Extract the [X, Y] coordinate from the center of the cell holding the provided text.  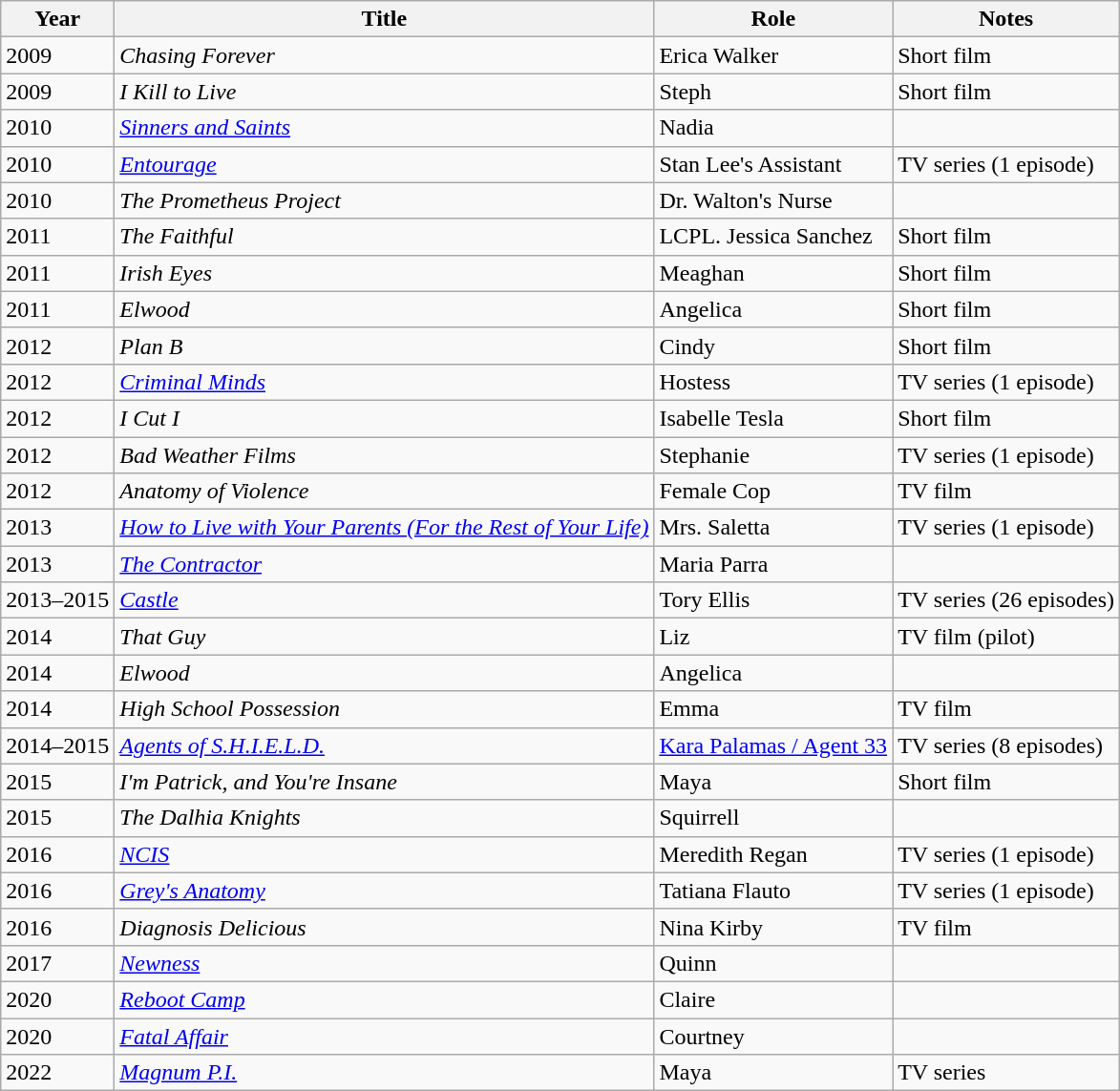
Diagnosis Delicious [384, 927]
Maria Parra [773, 564]
Agents of S.H.I.E.L.D. [384, 745]
Nina Kirby [773, 927]
Erica Walker [773, 55]
Magnum P.I. [384, 1073]
The Contractor [384, 564]
Nadia [773, 128]
High School Possession [384, 709]
2017 [57, 963]
2013–2015 [57, 600]
Emma [773, 709]
Liz [773, 637]
The Faithful [384, 237]
NCIS [384, 854]
Tatiana Flauto [773, 891]
The Prometheus Project [384, 200]
Reboot Camp [384, 999]
Stephanie [773, 455]
Plan B [384, 346]
Meredith Regan [773, 854]
Grey's Anatomy [384, 891]
TV series (8 episodes) [1006, 745]
Irish Eyes [384, 273]
Sinners and Saints [384, 128]
Female Cop [773, 492]
Newness [384, 963]
That Guy [384, 637]
Squirrell [773, 818]
Mrs. Saletta [773, 528]
2022 [57, 1073]
Hostess [773, 382]
Anatomy of Violence [384, 492]
2014–2015 [57, 745]
Chasing Forever [384, 55]
Criminal Minds [384, 382]
The Dalhia Knights [384, 818]
Isabelle Tesla [773, 418]
Stan Lee's Assistant [773, 164]
Meaghan [773, 273]
TV series [1006, 1073]
Claire [773, 999]
Tory Ellis [773, 600]
LCPL. Jessica Sanchez [773, 237]
Role [773, 19]
Dr. Walton's Nurse [773, 200]
I Cut I [384, 418]
Year [57, 19]
Castle [384, 600]
Courtney [773, 1036]
Fatal Affair [384, 1036]
Title [384, 19]
Notes [1006, 19]
How to Live with Your Parents (For the Rest of Your Life) [384, 528]
Kara Palamas / Agent 33 [773, 745]
Bad Weather Films [384, 455]
Cindy [773, 346]
Steph [773, 92]
I'm Patrick, and You're Insane [384, 782]
I Kill to Live [384, 92]
Entourage [384, 164]
TV film (pilot) [1006, 637]
TV series (26 episodes) [1006, 600]
Quinn [773, 963]
